Locate the cell with the specified text and output its (x, y) center coordinate. 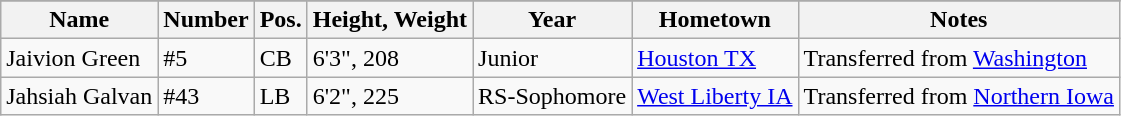
Pos. (280, 20)
Name (80, 20)
6'3", 208 (390, 58)
Jahsiah Galvan (80, 96)
West Liberty IA (715, 96)
RS-Sophomore (552, 96)
Hometown (715, 20)
#43 (206, 96)
Number (206, 20)
Transferred from Northern Iowa (958, 96)
CB (280, 58)
Transferred from Washington (958, 58)
Houston TX (715, 58)
#5 (206, 58)
Junior (552, 58)
Year (552, 20)
LB (280, 96)
Jaivion Green (80, 58)
6'2", 225 (390, 96)
Notes (958, 20)
Height, Weight (390, 20)
